For the text-containing cell, return its midpoint in (x, y) coordinate format. 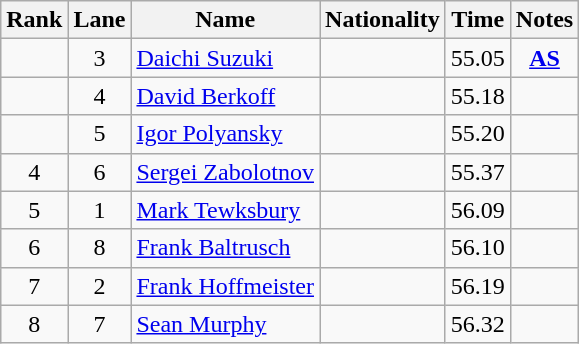
Daichi Suzuki (226, 58)
56.19 (478, 286)
55.18 (478, 96)
2 (100, 286)
56.32 (478, 324)
Sergei Zabolotnov (226, 172)
Nationality (383, 20)
David Berkoff (226, 96)
56.09 (478, 210)
Igor Polyansky (226, 134)
55.05 (478, 58)
Name (226, 20)
56.10 (478, 248)
Rank (34, 20)
Mark Tewksbury (226, 210)
AS (544, 58)
Time (478, 20)
Frank Baltrusch (226, 248)
55.37 (478, 172)
Notes (544, 20)
Lane (100, 20)
Frank Hoffmeister (226, 286)
1 (100, 210)
Sean Murphy (226, 324)
3 (100, 58)
55.20 (478, 134)
